Locate the cell with the specified text and output its [X, Y] center coordinate. 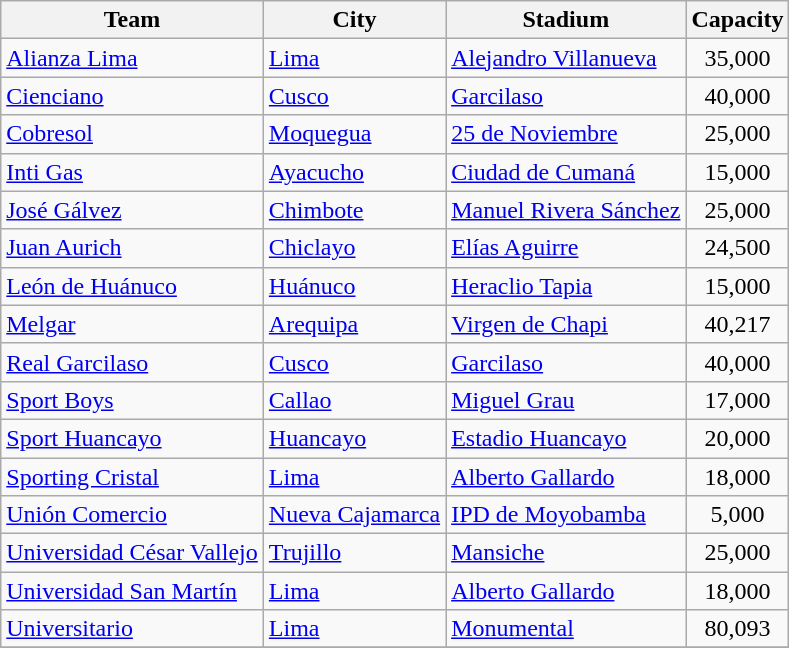
24,500 [738, 248]
Melgar [132, 324]
Ayacucho [354, 172]
City [354, 20]
25 de Noviembre [566, 134]
Universitario [132, 629]
Cobresol [132, 134]
Universidad César Vallejo [132, 553]
IPD de Moyobamba [566, 515]
Alianza Lima [132, 58]
Arequipa [354, 324]
Alejandro Villanueva [566, 58]
Monumental [566, 629]
Real Garcilaso [132, 362]
Ciudad de Cumaná [566, 172]
Mansiche [566, 553]
Sport Boys [132, 400]
40,217 [738, 324]
5,000 [738, 515]
Virgen de Chapi [566, 324]
Cienciano [132, 96]
José Gálvez [132, 210]
17,000 [738, 400]
Universidad San Martín [132, 591]
Trujillo [354, 553]
Capacity [738, 20]
Huancayo [354, 438]
Sport Huancayo [132, 438]
Chiclayo [354, 248]
80,093 [738, 629]
Stadium [566, 20]
León de Huánuco [132, 286]
35,000 [738, 58]
Miguel Grau [566, 400]
Elías Aguirre [566, 248]
Callao [354, 400]
Estadio Huancayo [566, 438]
Team [132, 20]
Unión Comercio [132, 515]
Nueva Cajamarca [354, 515]
Moquegua [354, 134]
Chimbote [354, 210]
Inti Gas [132, 172]
20,000 [738, 438]
Juan Aurich [132, 248]
Manuel Rivera Sánchez [566, 210]
Sporting Cristal [132, 477]
Heraclio Tapia [566, 286]
Huánuco [354, 286]
